Pinpoint the cell where the given text exists, returning its [x, y] midpoint coordinate. 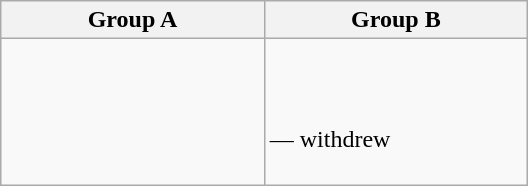
Group B [396, 20]
— withdrew [396, 112]
Group A [132, 20]
